From the cell containing the given text, extract its center point as (x, y) coordinate. 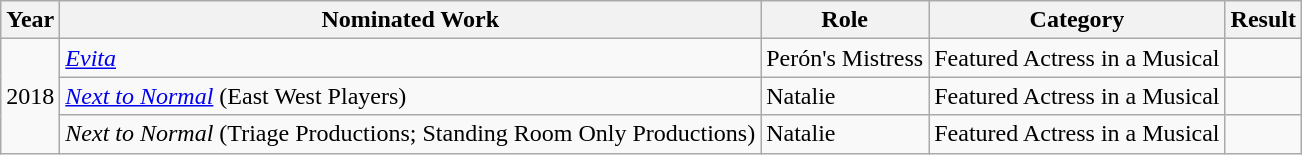
2018 (30, 96)
Perón's Mistress (845, 58)
Category (1077, 20)
Nominated Work (410, 20)
Evita (410, 58)
Year (30, 20)
Next to Normal (Triage Productions; Standing Room Only Productions) (410, 134)
Role (845, 20)
Next to Normal (East West Players) (410, 96)
Result (1263, 20)
